Return [x, y] of the center of cell containing provided text 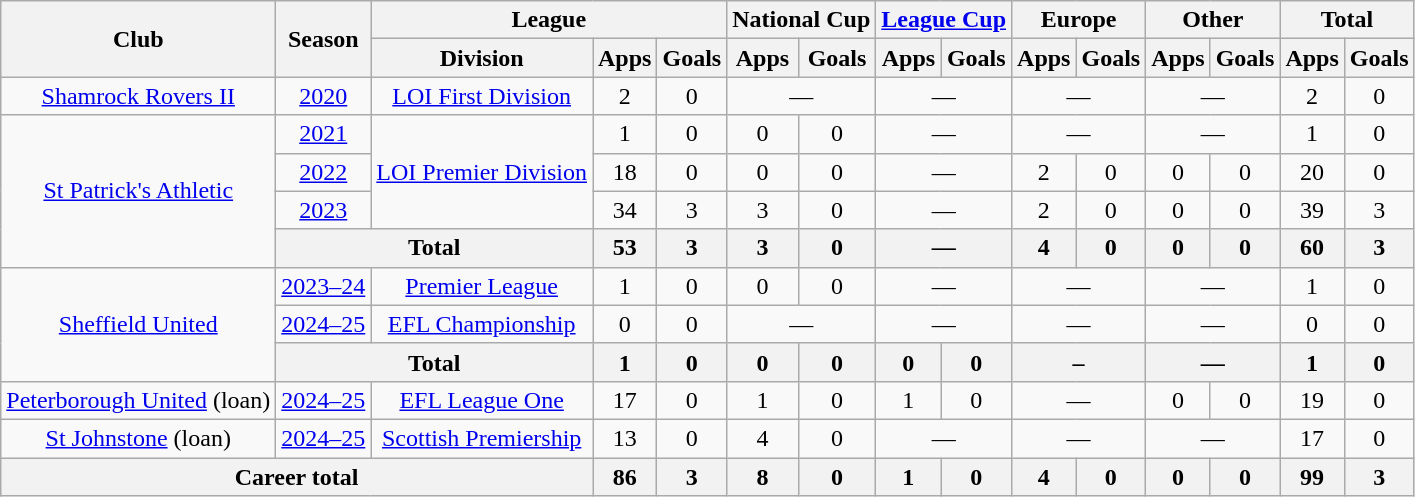
Season [324, 39]
8 [763, 477]
Premier League [482, 286]
19 [1312, 400]
Club [138, 39]
LOI First Division [482, 96]
60 [1312, 248]
13 [624, 438]
2023 [324, 210]
Division [482, 58]
20 [1312, 172]
2022 [324, 172]
League Cup [944, 20]
Sheffield United [138, 324]
St Johnstone (loan) [138, 438]
Career total [297, 477]
League [549, 20]
– [1079, 362]
86 [624, 477]
LOI Premier Division [482, 172]
Other [1213, 20]
National Cup [802, 20]
34 [624, 210]
EFL Championship [482, 324]
18 [624, 172]
53 [624, 248]
Europe [1079, 20]
2021 [324, 134]
St Patrick's Athletic [138, 191]
2020 [324, 96]
2023–24 [324, 286]
EFL League One [482, 400]
Peterborough United (loan) [138, 400]
Shamrock Rovers II [138, 96]
99 [1312, 477]
Scottish Premiership [482, 438]
39 [1312, 210]
